Return (x, y) of the center of cell containing provided text 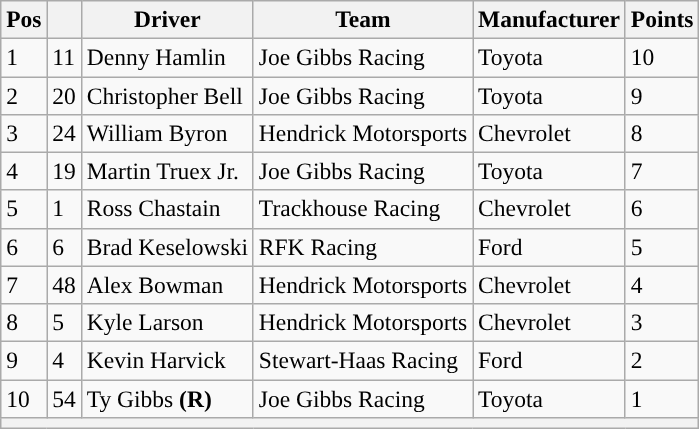
48 (64, 285)
Trackhouse Racing (362, 209)
Martin Truex Jr. (167, 171)
Ross Chastain (167, 209)
Driver (167, 19)
19 (64, 171)
Kevin Harvick (167, 360)
William Byron (167, 133)
24 (64, 133)
Stewart-Haas Racing (362, 360)
RFK Racing (362, 247)
20 (64, 95)
Pos (24, 19)
Manufacturer (550, 19)
Points (662, 19)
11 (64, 57)
Denny Hamlin (167, 57)
Kyle Larson (167, 322)
Brad Keselowski (167, 247)
Ty Gibbs (R) (167, 398)
Team (362, 19)
Alex Bowman (167, 285)
54 (64, 398)
Christopher Bell (167, 95)
